Extract the (X, Y) coordinate from the center of the cell holding the provided text.  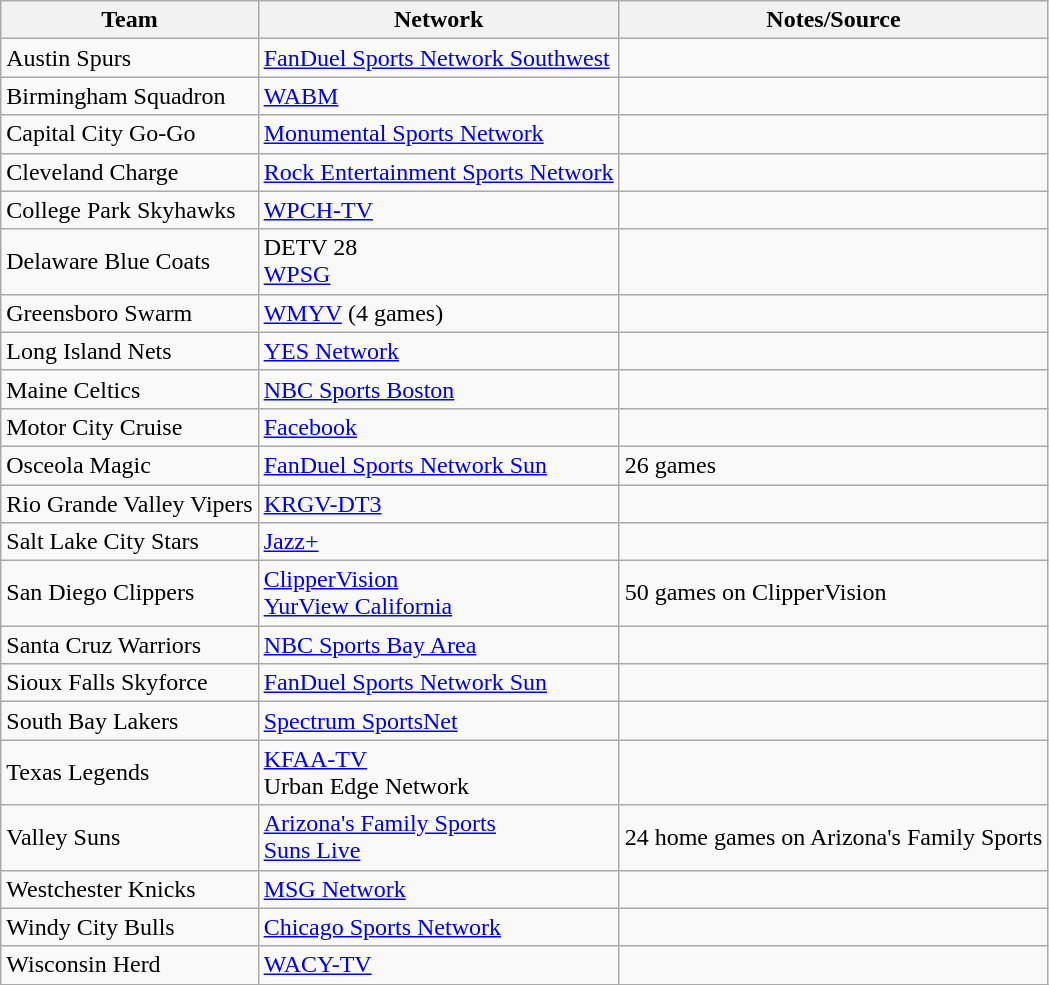
Network (438, 20)
KFAA-TVUrban Edge Network (438, 772)
FanDuel Sports Network Southwest (438, 58)
Westchester Knicks (130, 889)
ClipperVisionYurView California (438, 594)
YES Network (438, 351)
Capital City Go-Go (130, 134)
WMYV (4 games) (438, 313)
Osceola Magic (130, 465)
Rock Entertainment Sports Network (438, 172)
Wisconsin Herd (130, 965)
College Park Skyhawks (130, 210)
Rio Grande Valley Vipers (130, 503)
Texas Legends (130, 772)
Facebook (438, 427)
Notes/Source (834, 20)
Team (130, 20)
Jazz+ (438, 542)
DETV 28WPSG (438, 262)
KRGV-DT3 (438, 503)
Maine Celtics (130, 389)
Greensboro Swarm (130, 313)
Delaware Blue Coats (130, 262)
Valley Suns (130, 838)
Cleveland Charge (130, 172)
Motor City Cruise (130, 427)
Chicago Sports Network (438, 927)
24 home games on Arizona's Family Sports (834, 838)
Arizona's Family SportsSuns Live (438, 838)
Santa Cruz Warriors (130, 645)
Monumental Sports Network (438, 134)
WACY-TV (438, 965)
Sioux Falls Skyforce (130, 683)
WPCH-TV (438, 210)
San Diego Clippers (130, 594)
Windy City Bulls (130, 927)
Long Island Nets (130, 351)
NBC Sports Boston (438, 389)
Birmingham Squadron (130, 96)
NBC Sports Bay Area (438, 645)
26 games (834, 465)
Spectrum SportsNet (438, 721)
WABM (438, 96)
South Bay Lakers (130, 721)
Austin Spurs (130, 58)
MSG Network (438, 889)
50 games on ClipperVision (834, 594)
Salt Lake City Stars (130, 542)
